Capture the cell that displays the provided text and extract its (x, y) central coordinate. 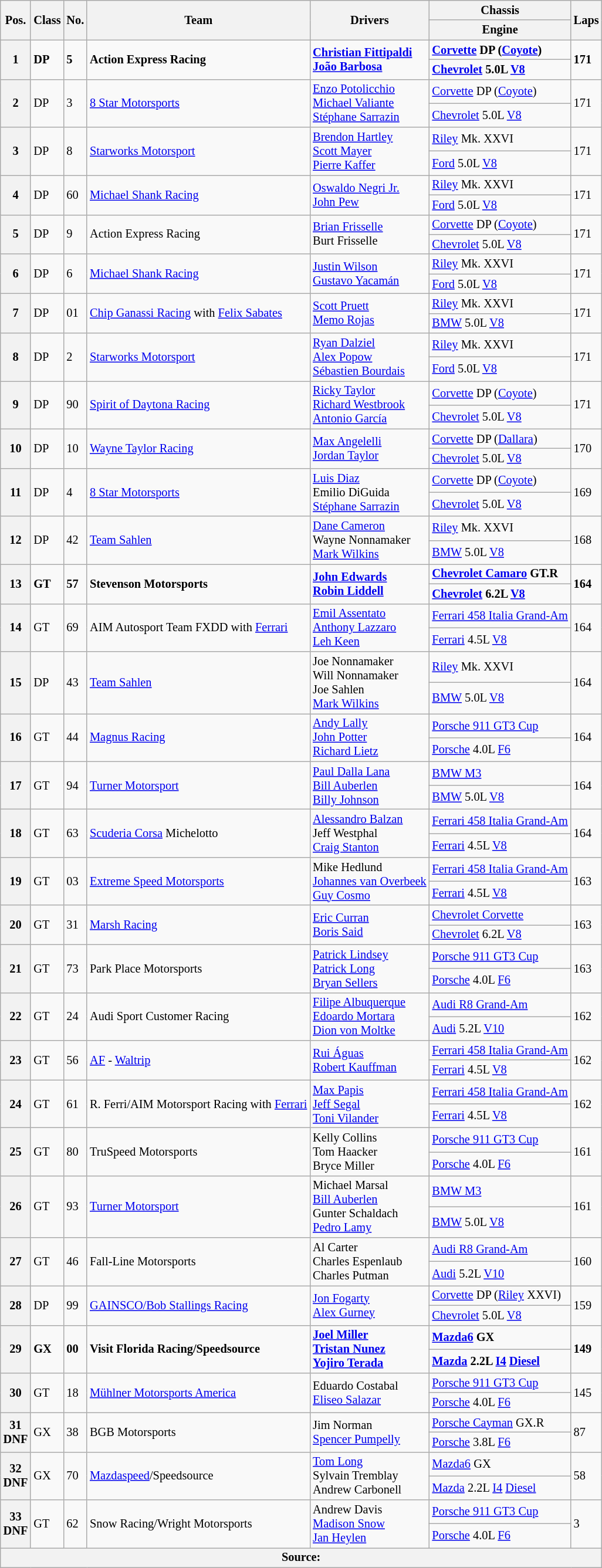
Audi Sport Customer Racing (198, 1017)
Mazdaspeed/Speedsource (198, 1476)
Ricky Taylor Richard Westbrook Antonio García (370, 405)
26 (16, 1207)
69 (75, 628)
Joe Nonnamaker Will Nonnamaker Joe Sahlen Mark Wilkins (370, 682)
Marsh Racing (198, 924)
Mühlner Motorsports America (198, 1393)
Luis Diaz Emilio DiGuida Stéphane Sarrazin (370, 492)
30 (16, 1393)
94 (75, 785)
Spirit of Daytona Racing (198, 405)
Corvette DP (Dallara) (500, 439)
58 (587, 1476)
Patrick Lindsey Patrick Long Bryan Sellers (370, 968)
80 (75, 1152)
38 (75, 1432)
Magnus Racing (198, 737)
Laps (587, 20)
Snow Racing/Wright Motorsports (198, 1524)
7 (16, 313)
TruSpeed Motorsports (198, 1152)
Eric Curran Boris Said (370, 924)
160 (587, 1262)
168 (587, 540)
25 (16, 1152)
Mike Hedlund Johannes van Overbeek Guy Cosmo (370, 881)
170 (587, 448)
Rui Águas Robert Kauffman (370, 1059)
17 (16, 785)
01 (75, 313)
93 (75, 1207)
Joel Miller Tristan Nunez Yojiro Terada (370, 1349)
169 (587, 492)
GAINSCO/Bob Stallings Racing (198, 1305)
90 (75, 405)
42 (75, 540)
John Edwards Robin Liddell (370, 583)
Stevenson Motorsports (198, 583)
73 (75, 968)
AF - Waltrip (198, 1059)
14 (16, 628)
Max Papis Jeff Segal Toni Vilander (370, 1104)
03 (75, 881)
56 (75, 1059)
32DNF (16, 1476)
23 (16, 1059)
Kelly Collins Tom Haacker Bryce Miller (370, 1152)
11 (16, 492)
Andrew Davis Madison Snow Jan Heylen (370, 1524)
AIM Autosport Team FXDD with Ferrari (198, 628)
Chip Ganassi Racing with Felix Sabates (198, 313)
Oswaldo Negri Jr. John Pew (370, 195)
15 (16, 682)
145 (587, 1393)
33DNF (16, 1524)
159 (587, 1305)
Max Angelelli Jordan Taylor (370, 448)
Justin Wilson Gustavo Yacamán (370, 273)
Fall-Line Motorsports (198, 1262)
Jon Fogarty Alex Gurney (370, 1305)
Al Carter Charles Espenlaub Charles Putman (370, 1262)
Chevrolet Camaro GT.R (500, 574)
Drivers (370, 20)
16 (16, 737)
27 (16, 1262)
00 (75, 1349)
Scott Pruett Memo Rojas (370, 313)
57 (75, 583)
43 (75, 682)
62 (75, 1524)
Eduardo Costabal Eliseo Salazar (370, 1393)
R. Ferri/AIM Motorsport Racing with Ferrari (198, 1104)
31 (75, 924)
19 (16, 881)
Alessandro Balzan Jeff Westphal Craig Stanton (370, 833)
Andy Lally John Potter Richard Lietz (370, 737)
Jim Norman Spencer Pumpelly (370, 1432)
31DNF (16, 1432)
20 (16, 924)
Enzo Potolicchio Michael Valiante Stéphane Sarrazin (370, 103)
Park Place Motorsports (198, 968)
61 (75, 1104)
12 (16, 540)
60 (75, 195)
21 (16, 968)
29 (16, 1349)
Dane Cameron Wayne Nonnamaker Mark Wilkins (370, 540)
70 (75, 1476)
13 (16, 583)
Porsche 3.8L F6 (500, 1442)
Class (47, 20)
Paul Dalla Lana Bill Auberlen Billy Johnson (370, 785)
Pos. (16, 20)
Chassis (500, 10)
No. (75, 20)
46 (75, 1262)
Wayne Taylor Racing (198, 448)
Source: (302, 1557)
Porsche Cayman GX.R (500, 1423)
149 (587, 1349)
44 (75, 737)
Emil Assentato Anthony Lazzaro Leh Keen (370, 628)
28 (16, 1305)
Tom Long Sylvain Tremblay Andrew Carbonell (370, 1476)
Corvette DP (Riley XXVI) (500, 1295)
87 (587, 1432)
22 (16, 1017)
Ryan Dalziel Alex Popow Sébastien Bourdais (370, 357)
99 (75, 1305)
Engine (500, 30)
Brendon Hartley Scott Mayer Pierre Kaffer (370, 151)
Michael Marsal Bill Auberlen Gunter Schaldach Pedro Lamy (370, 1207)
Filipe Albuquerque Edoardo Mortara Dion von Moltke (370, 1017)
Christian Fittipaldi João Barbosa (370, 60)
Team (198, 20)
BGB Motorsports (198, 1432)
63 (75, 833)
Extreme Speed Motorsports (198, 881)
Scuderia Corsa Michelotto (198, 833)
Visit Florida Racing/Speedsource (198, 1349)
Brian Frisselle Burt Frisselle (370, 235)
1 (16, 60)
Chevrolet Corvette (500, 915)
